Return (x, y) of the center of cell containing provided text 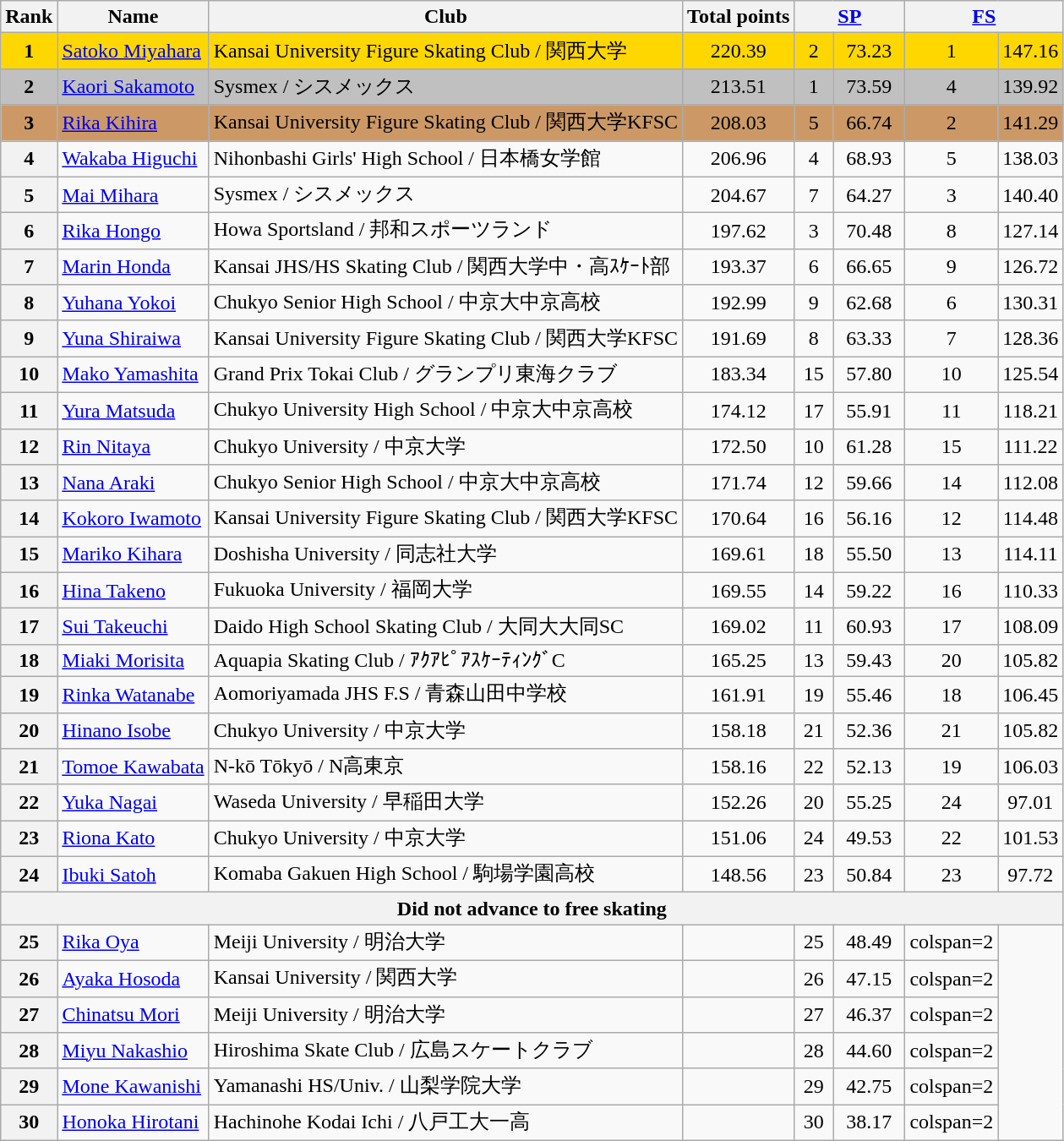
70.48 (869, 232)
Hinano Isobe (134, 730)
Name (134, 17)
62.68 (869, 303)
128.36 (1031, 338)
158.18 (739, 730)
68.93 (869, 159)
Rika Hongo (134, 232)
Rank (29, 17)
118.21 (1031, 411)
44.60 (869, 1051)
130.31 (1031, 303)
127.14 (1031, 232)
Hiroshima Skate Club / 広島スケートクラブ (445, 1051)
158.16 (739, 767)
Mai Mihara (134, 194)
Rika Oya (134, 943)
110.33 (1031, 590)
114.11 (1031, 554)
Aomoriyamada JHS F.S / 青森山田中学校 (445, 695)
141.29 (1031, 123)
59.22 (869, 590)
Kansai JHS/HS Skating Club / 関西大学中・高ｽｹｰﾄ部 (445, 267)
108.09 (1031, 627)
Grand Prix Tokai Club / グランプリ東海クラブ (445, 375)
Yuna Shiraiwa (134, 338)
220.39 (739, 51)
61.28 (869, 446)
Kaori Sakamoto (134, 86)
Mone Kawanishi (134, 1087)
139.92 (1031, 86)
52.13 (869, 767)
97.01 (1031, 803)
151.06 (739, 838)
169.55 (739, 590)
60.93 (869, 627)
169.61 (739, 554)
Rika Kihira (134, 123)
Rinka Watanabe (134, 695)
125.54 (1031, 375)
Miyu Nakashio (134, 1051)
FS (984, 17)
Wakaba Higuchi (134, 159)
Yuhana Yokoi (134, 303)
Fukuoka University / 福岡大学 (445, 590)
204.67 (739, 194)
183.34 (739, 375)
206.96 (739, 159)
Nihonbashi Girls' High School / 日本橋女学館 (445, 159)
46.37 (869, 1014)
213.51 (739, 86)
97.72 (1031, 874)
Did not advance to free skating (532, 909)
Aquapia Skating Club / ｱｸｱﾋﾟｱｽｹｰﾃｨﾝｸﾞC (445, 660)
Yamanashi HS/Univ. / 山梨学院大学 (445, 1087)
112.08 (1031, 483)
Rin Nitaya (134, 446)
138.03 (1031, 159)
165.25 (739, 660)
111.22 (1031, 446)
SP (850, 17)
55.25 (869, 803)
55.46 (869, 695)
47.15 (869, 979)
148.56 (739, 874)
Komaba Gakuen High School / 駒場学園高校 (445, 874)
38.17 (869, 1122)
Ayaka Hosoda (134, 979)
Kansai University / 関西大学 (445, 979)
59.66 (869, 483)
Riona Kato (134, 838)
191.69 (739, 338)
126.72 (1031, 267)
48.49 (869, 943)
Mariko Kihara (134, 554)
Doshisha University / 同志社大学 (445, 554)
Hina Takeno (134, 590)
Kokoro Iwamoto (134, 519)
52.36 (869, 730)
Hachinohe Kodai Ichi / 八戸工大一高 (445, 1122)
Nana Araki (134, 483)
N-kō Tōkyō / N高東京 (445, 767)
Daido High School Skating Club / 大同大大同SC (445, 627)
147.16 (1031, 51)
73.23 (869, 51)
106.45 (1031, 695)
208.03 (739, 123)
Tomoe Kawabata (134, 767)
Mako Yamashita (134, 375)
172.50 (739, 446)
50.84 (869, 874)
152.26 (739, 803)
Total points (739, 17)
42.75 (869, 1087)
Kansai University Figure Skating Club / 関西大学 (445, 51)
193.37 (739, 267)
101.53 (1031, 838)
114.48 (1031, 519)
Club (445, 17)
174.12 (739, 411)
56.16 (869, 519)
59.43 (869, 660)
192.99 (739, 303)
Chukyo University High School / 中京大中京高校 (445, 411)
73.59 (869, 86)
Ibuki Satoh (134, 874)
Satoko Miyahara (134, 51)
57.80 (869, 375)
66.74 (869, 123)
Marin Honda (134, 267)
Sui Takeuchi (134, 627)
140.40 (1031, 194)
Waseda University / 早稲田大学 (445, 803)
66.65 (869, 267)
106.03 (1031, 767)
Honoka Hirotani (134, 1122)
Yuka Nagai (134, 803)
Miaki Morisita (134, 660)
170.64 (739, 519)
Howa Sportsland / 邦和スポーツランド (445, 232)
Yura Matsuda (134, 411)
64.27 (869, 194)
171.74 (739, 483)
161.91 (739, 695)
197.62 (739, 232)
55.50 (869, 554)
Chinatsu Mori (134, 1014)
63.33 (869, 338)
49.53 (869, 838)
55.91 (869, 411)
169.02 (739, 627)
